Detect which cell encompasses the target text, then output its (X, Y) center coordinate. 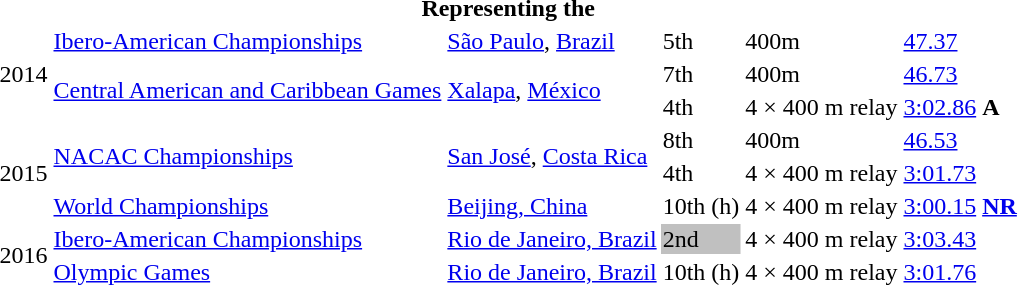
3:02.86 A (960, 107)
3:03.43 (960, 239)
8th (701, 140)
3:01.73 (960, 173)
NACAC Championships (248, 156)
46.53 (960, 140)
46.73 (960, 74)
World Championships (248, 206)
5th (701, 41)
7th (701, 74)
San José, Costa Rica (552, 156)
47.37 (960, 41)
3:00.15 NR (960, 206)
Beijing, China (552, 206)
Rio de Janeiro, Brazil (552, 239)
10th (h) (701, 206)
2nd (701, 239)
Central American and Caribbean Games (248, 90)
Xalapa, México (552, 90)
São Paulo, Brazil (552, 41)
